Find where the given text appears and provide that cell's center as (X, Y) coordinate. 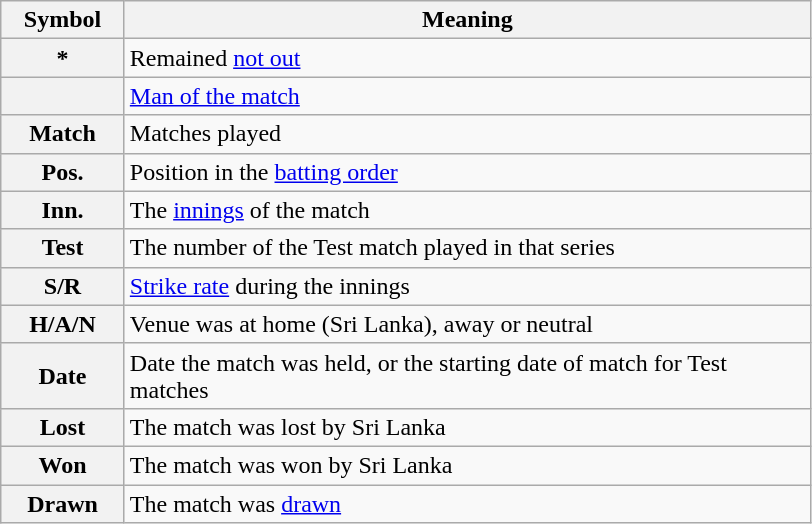
Position in the batting order (467, 172)
Remained not out (467, 58)
Date (63, 376)
Test (63, 248)
Drawn (63, 503)
The match was won by Sri Lanka (467, 465)
S/R (63, 286)
The match was lost by Sri Lanka (467, 427)
Strike rate during the innings (467, 286)
Lost (63, 427)
H/A/N (63, 324)
Match (63, 134)
The number of the Test match played in that series (467, 248)
The match was drawn (467, 503)
The innings of the match (467, 210)
Date the match was held, or the starting date of match for Test matches (467, 376)
Meaning (467, 20)
Matches played (467, 134)
Inn. (63, 210)
Venue was at home (Sri Lanka), away or neutral (467, 324)
Won (63, 465)
Man of the match (467, 96)
Pos. (63, 172)
Symbol (63, 20)
* (63, 58)
